Pinpoint the cell where the given text exists, returning its (x, y) midpoint coordinate. 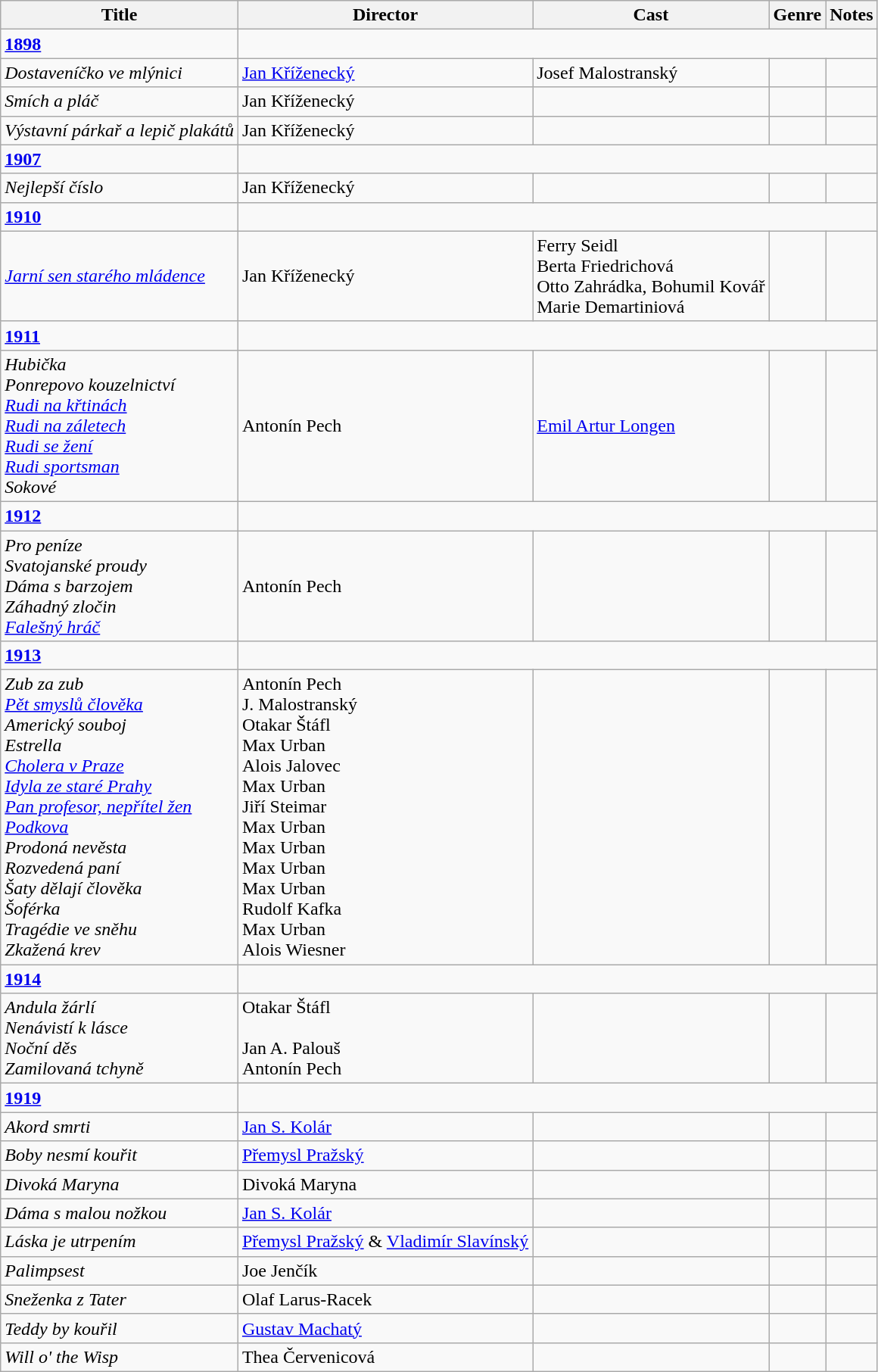
Thea Červenicová (385, 1357)
Láska je utrpením (120, 1242)
Gustav Machatý (385, 1328)
Teddy by kouřil (120, 1328)
Josef Malostranský (651, 73)
Akord smrti (120, 1127)
Palimpsest (120, 1271)
Dáma s malou nožkou (120, 1213)
1914 (120, 979)
1911 (120, 335)
Dostaveníčko ve mlýnici (120, 73)
Přemysl Pražský (385, 1155)
1913 (120, 656)
Will o' the Wisp (120, 1357)
Genre (798, 15)
1910 (120, 217)
1919 (120, 1098)
1898 (120, 44)
Director (385, 15)
HubičkaPonrepovo kouzelnictvíRudi na křtináchRudi na záletechRudi se ženíRudi sportsmanSokové (120, 426)
Cast (651, 15)
Jarní sen starého mládence (120, 276)
1907 (120, 159)
Andula žárlíNenávistí k lásceNoční děsZamilovaná tchyně (120, 1039)
Pro penízeSvatojanské proudyDáma s barzojemZáhadný zločinFalešný hráč (120, 585)
Nejlepší číslo (120, 188)
Title (120, 15)
Přemysl Pražský & Vladimír Slavínský (385, 1242)
Otakar Štáfl Jan A. PaloušAntonín Pech (385, 1039)
Sneženka z Tater (120, 1299)
Smích a pláč (120, 101)
Olaf Larus-Racek (385, 1299)
Emil Artur Longen (651, 426)
Výstavní párkař a lepič plakátů (120, 130)
1912 (120, 516)
Notes (852, 15)
Ferry Seidl Berta Friedrichová Otto Zahrádka, Bohumil Kovář Marie Demartiniová (651, 276)
Boby nesmí kouřit (120, 1155)
Joe Jenčík (385, 1271)
